Capture the cell that displays the provided text and extract its (X, Y) central coordinate. 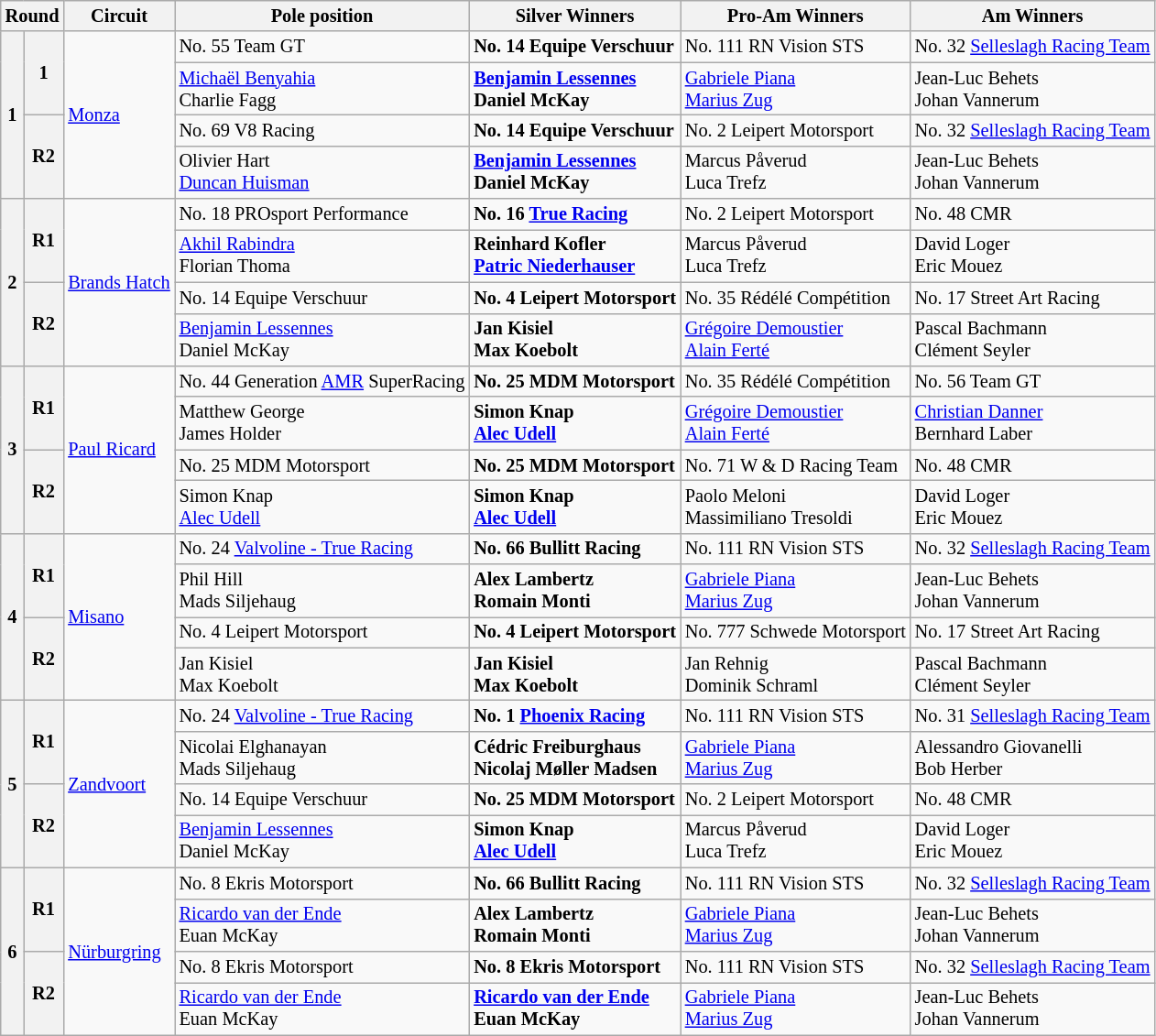
Misano (119, 617)
Silver Winners (575, 16)
No. 55 Team GT (322, 47)
Reinhard Kofler Patric Niederhauser (575, 256)
No. 16 True Racing (575, 214)
Circuit (119, 16)
Pole position (322, 16)
Nicolai Elghanayan Mads Siljehaug (322, 758)
Jan Rehnig Dominik Schraml (795, 674)
No. 31 Selleslagh Racing Team (1033, 715)
Akhil Rabindra Florian Thoma (322, 256)
Nürburgring (119, 951)
4 (13, 617)
No. 1 Phoenix Racing (575, 715)
5 (13, 784)
6 (13, 951)
Zandvoort (119, 784)
No. 18 PROsport Performance (322, 214)
No. 69 V8 Racing (322, 130)
Matthew George James Holder (322, 423)
3 (13, 449)
Paolo Meloni Massimiliano Tresoldi (795, 507)
No. 777 Schwede Motorsport (795, 632)
Am Winners (1033, 16)
Olivier Hart Duncan Huisman (322, 172)
No. 71 W & D Racing Team (795, 465)
Phil Hill Mads Siljehaug (322, 591)
2 (13, 282)
No. 56 Team GT (1033, 381)
Brands Hatch (119, 282)
Alessandro Giovanelli Bob Herber (1033, 758)
Cédric Freiburghaus Nicolaj Møller Madsen (575, 758)
No. 44 Generation AMR SuperRacing (322, 381)
Round (33, 16)
Michaël Benyahia Charlie Fagg (322, 89)
Monza (119, 115)
Paul Ricard (119, 449)
Christian Danner Bernhard Laber (1033, 423)
Pro-Am Winners (795, 16)
